Provide the [x, y] coordinate of the cell's center where the given text is located.  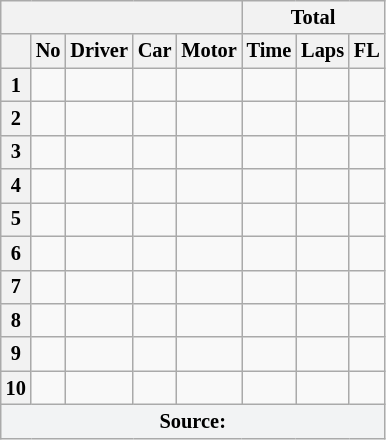
9 [16, 354]
No [48, 51]
3 [16, 152]
2 [16, 118]
Laps [322, 51]
1 [16, 85]
Driver [98, 51]
Car [155, 51]
7 [16, 287]
4 [16, 186]
8 [16, 320]
FL [367, 51]
6 [16, 253]
Source: [193, 421]
Total [314, 17]
5 [16, 219]
Motor [208, 51]
Time [270, 51]
10 [16, 388]
